Capture the cell that displays the provided text and extract its (X, Y) central coordinate. 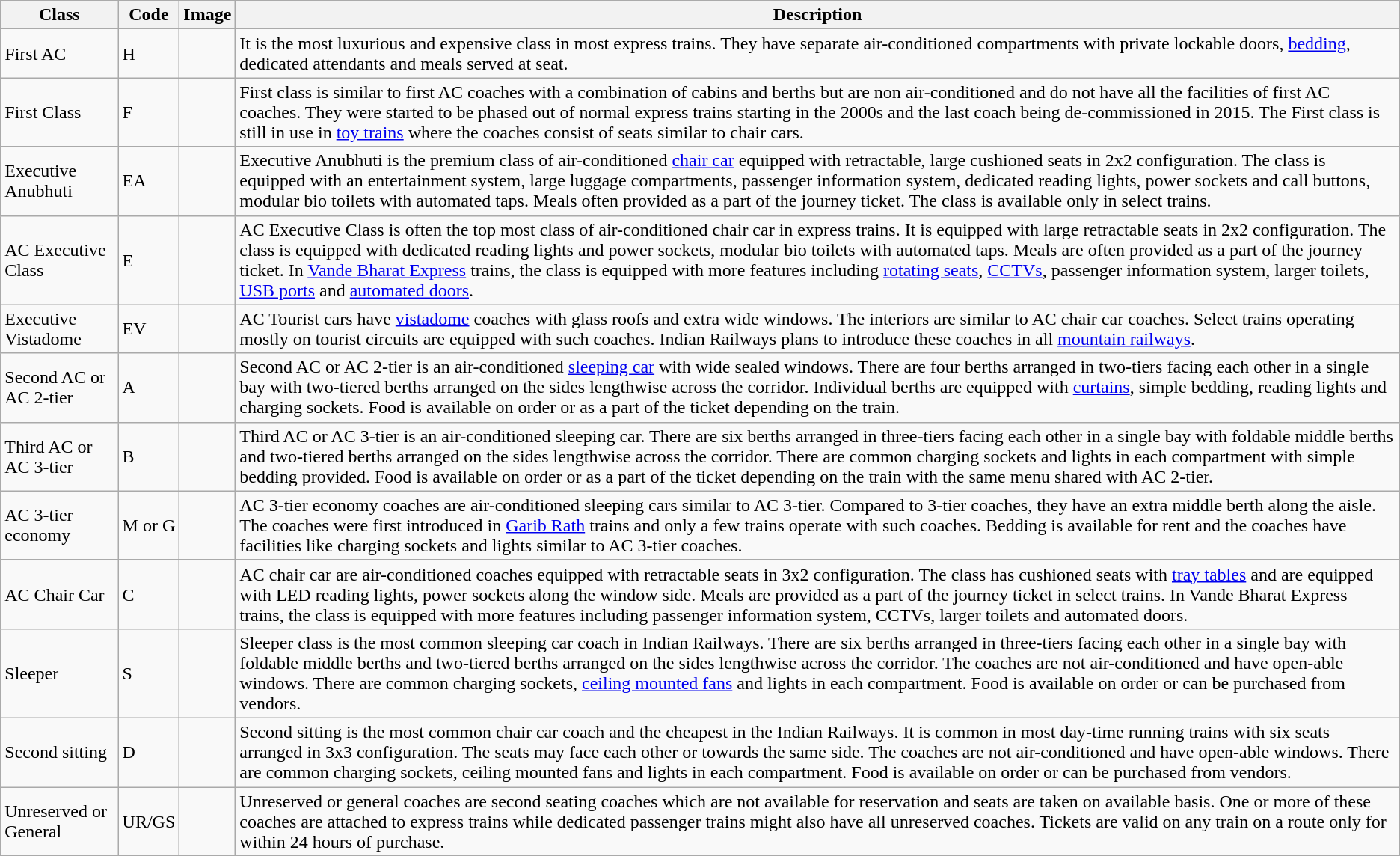
First AC (60, 54)
S (149, 673)
B (149, 456)
D (149, 752)
Executive Vistadome (60, 329)
First Class (60, 112)
AC Chair Car (60, 594)
UR/GS (149, 822)
F (149, 112)
Code (149, 15)
AC Executive Class (60, 260)
H (149, 54)
Description (817, 15)
AC 3-tier economy (60, 525)
Image (208, 15)
Sleeper (60, 673)
M or G (149, 525)
Unreserved or General (60, 822)
A (149, 388)
Third AC or AC 3-tier (60, 456)
Class (60, 15)
Second AC or AC 2-tier (60, 388)
E (149, 260)
Executive Anubhuti (60, 181)
Second sitting (60, 752)
EA (149, 181)
EV (149, 329)
C (149, 594)
